Extract the (X, Y) coordinate from the center of the cell holding the provided text.  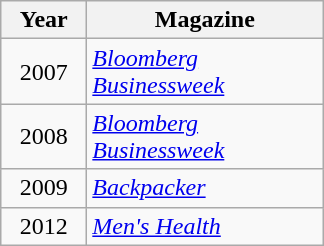
2007 (44, 72)
2012 (44, 226)
Men's Health (205, 226)
2008 (44, 136)
2009 (44, 188)
Year (44, 20)
Magazine (205, 20)
Backpacker (205, 188)
